Detect which cell encompasses the target text, then output its [X, Y] center coordinate. 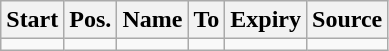
Start [32, 20]
Expiry [266, 20]
Name [152, 20]
Source [348, 20]
To [206, 20]
Pos. [90, 20]
